Scan for the cell matching the given text and deliver its [X, Y] coordinate at center. 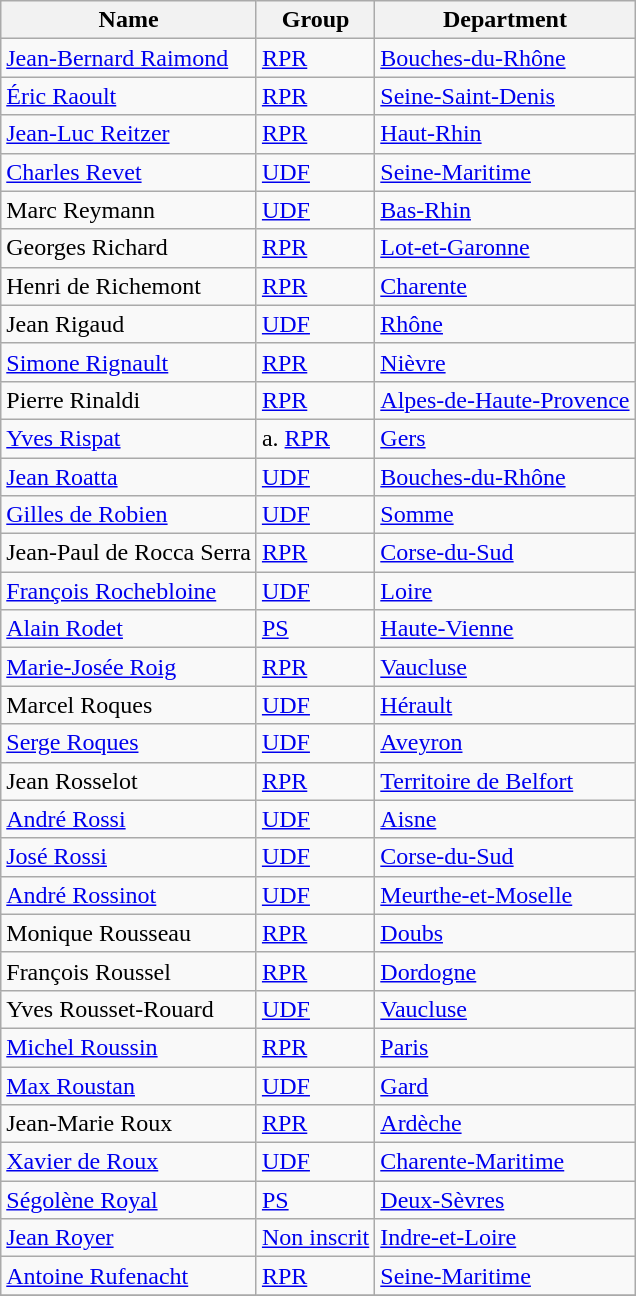
Jean-Paul de Rocca Serra [129, 553]
Nièvre [505, 362]
Georges Richard [129, 248]
Michel Roussin [129, 1047]
Ségolène Royal [129, 1200]
Name [129, 20]
Max Roustan [129, 1085]
Meurthe-et-Moselle [505, 895]
Hérault [505, 705]
Pierre Rinaldi [129, 400]
Yves Rousset-Rouard [129, 1009]
José Rossi [129, 857]
Charles Revet [129, 172]
Paris [505, 1047]
André Rossinot [129, 895]
Indre-et-Loire [505, 1238]
Rhône [505, 324]
Haut-Rhin [505, 134]
Jean-Luc Reitzer [129, 134]
Seine-Saint-Denis [505, 96]
Alain Rodet [129, 629]
Territoire de Belfort [505, 781]
Antoine Rufenacht [129, 1276]
Lot-et-Garonne [505, 248]
Serge Roques [129, 743]
Marc Reymann [129, 210]
Marie-Josée Roig [129, 667]
Jean Royer [129, 1238]
Charente-Maritime [505, 1162]
Jean Rigaud [129, 324]
François Roussel [129, 971]
Xavier de Roux [129, 1162]
André Rossi [129, 819]
Marcel Roques [129, 705]
Jean-Marie Roux [129, 1124]
Aisne [505, 819]
Bas-Rhin [505, 210]
Somme [505, 515]
Jean-Bernard Raimond [129, 58]
Doubs [505, 933]
Haute-Vienne [505, 629]
Simone Rignault [129, 362]
Charente [505, 286]
a. RPR [315, 438]
Gard [505, 1085]
Loire [505, 591]
François Rochebloine [129, 591]
Deux-Sèvres [505, 1200]
Jean Rosselot [129, 781]
Ardèche [505, 1124]
Éric Raoult [129, 96]
Jean Roatta [129, 477]
Henri de Richemont [129, 286]
Dordogne [505, 971]
Department [505, 20]
Non inscrit [315, 1238]
Monique Rousseau [129, 933]
Group [315, 20]
Alpes-de-Haute-Provence [505, 400]
Aveyron [505, 743]
Gers [505, 438]
Yves Rispat [129, 438]
Gilles de Robien [129, 515]
